Search for the cell housing the specified text and yield its (X, Y) center coordinate. 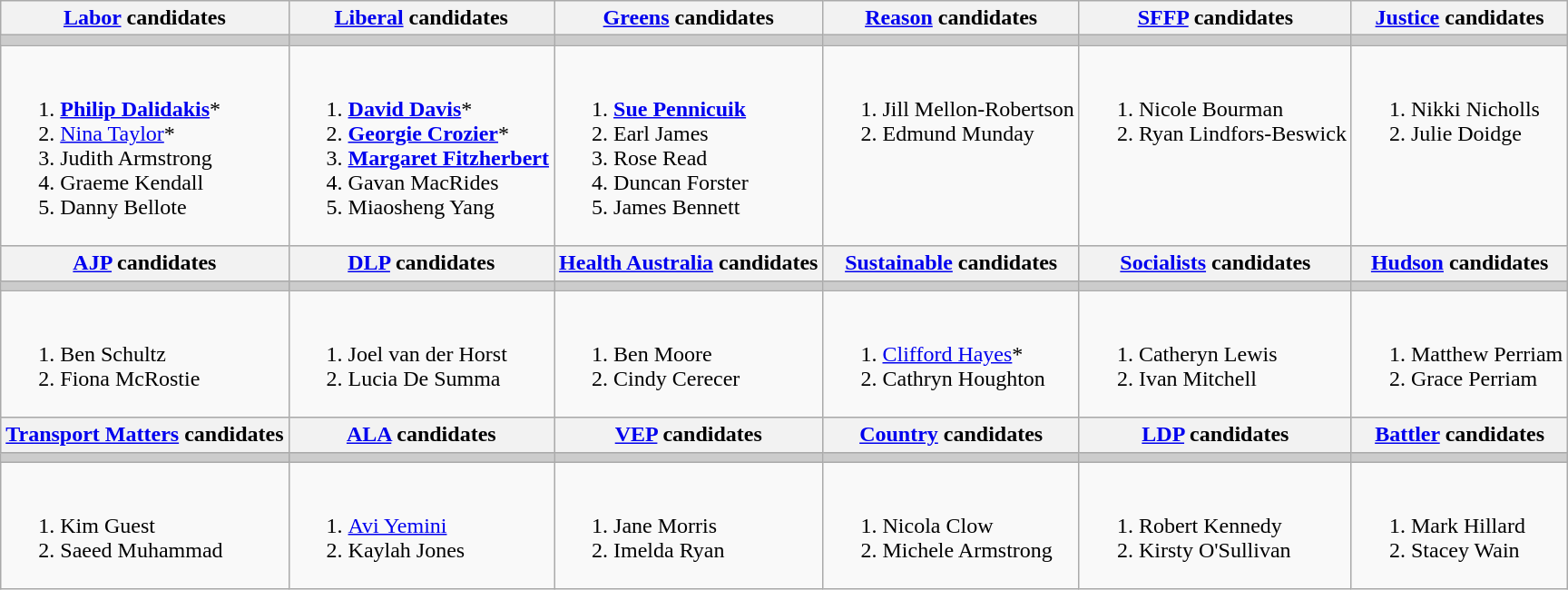
ALA candidates (421, 435)
Jill Mellon-RobertsonEdmund Munday (951, 145)
Liberal candidates (421, 18)
Country candidates (951, 435)
Ben MooreCindy Cerecer (689, 354)
Clifford Hayes*Cathryn Houghton (951, 354)
LDP candidates (1215, 435)
Labor candidates (145, 18)
Health Australia candidates (689, 263)
Philip Dalidakis*Nina Taylor*Judith ArmstrongGraeme KendallDanny Bellote (145, 145)
Transport Matters candidates (145, 435)
Reason candidates (951, 18)
Nicola ClowMichele Armstrong (951, 526)
Robert KennedyKirsty O'Sullivan (1215, 526)
Ben SchultzFiona McRostie (145, 354)
Sue PennicuikEarl JamesRose ReadDuncan ForsterJames Bennett (689, 145)
Greens candidates (689, 18)
Joel van der HorstLucia De Summa (421, 354)
Hudson candidates (1459, 263)
SFFP candidates (1215, 18)
Mark HillardStacey Wain (1459, 526)
Nikki NichollsJulie Doidge (1459, 145)
David Davis*Georgie Crozier*Margaret FitzherbertGavan MacRidesMiaosheng Yang (421, 145)
Jane MorrisImelda Ryan (689, 526)
Battler candidates (1459, 435)
Matthew PerriamGrace Perriam (1459, 354)
Justice candidates (1459, 18)
Sustainable candidates (951, 263)
Kim GuestSaeed Muhammad (145, 526)
Avi YeminiKaylah Jones (421, 526)
AJP candidates (145, 263)
Socialists candidates (1215, 263)
DLP candidates (421, 263)
VEP candidates (689, 435)
Nicole BourmanRyan Lindfors-Beswick (1215, 145)
Catheryn LewisIvan Mitchell (1215, 354)
